Find where the given text appears and provide that cell's center as [x, y] coordinate. 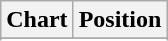
Chart [37, 20]
Position [120, 20]
